From the cell containing the given text, extract its center point as [X, Y] coordinate. 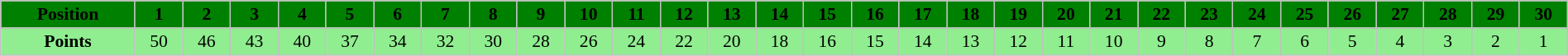
32 [446, 41]
37 [350, 41]
43 [255, 41]
19 [1018, 15]
Position [68, 15]
23 [1209, 15]
17 [923, 15]
46 [207, 41]
21 [1114, 15]
34 [398, 41]
27 [1400, 15]
25 [1305, 15]
50 [159, 41]
40 [302, 41]
29 [1496, 15]
Points [68, 41]
